Scan for the cell matching the given text and deliver its [x, y] coordinate at center. 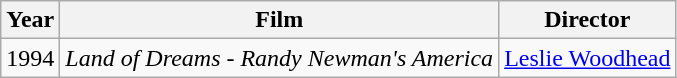
Film [280, 20]
Director [588, 20]
Land of Dreams - Randy Newman's America [280, 58]
Leslie Woodhead [588, 58]
1994 [30, 58]
Year [30, 20]
